Identify which cell holds the provided text, then report its (X, Y) central coordinate. 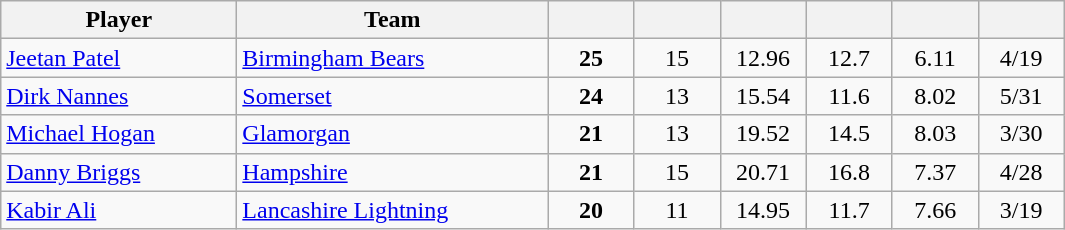
24 (591, 96)
7.37 (935, 172)
Glamorgan (392, 134)
16.8 (849, 172)
12.7 (849, 58)
Birmingham Bears (392, 58)
Kabir Ali (119, 210)
3/19 (1021, 210)
3/30 (1021, 134)
14.5 (849, 134)
20 (591, 210)
Lancashire Lightning (392, 210)
5/31 (1021, 96)
6.11 (935, 58)
7.66 (935, 210)
14.95 (763, 210)
19.52 (763, 134)
Hampshire (392, 172)
Dirk Nannes (119, 96)
12.96 (763, 58)
Jeetan Patel (119, 58)
4/28 (1021, 172)
8.03 (935, 134)
11.6 (849, 96)
8.02 (935, 96)
Player (119, 20)
11.7 (849, 210)
20.71 (763, 172)
4/19 (1021, 58)
Michael Hogan (119, 134)
Danny Briggs (119, 172)
Team (392, 20)
11 (677, 210)
15.54 (763, 96)
Somerset (392, 96)
25 (591, 58)
